Detect which cell encompasses the target text, then output its [X, Y] center coordinate. 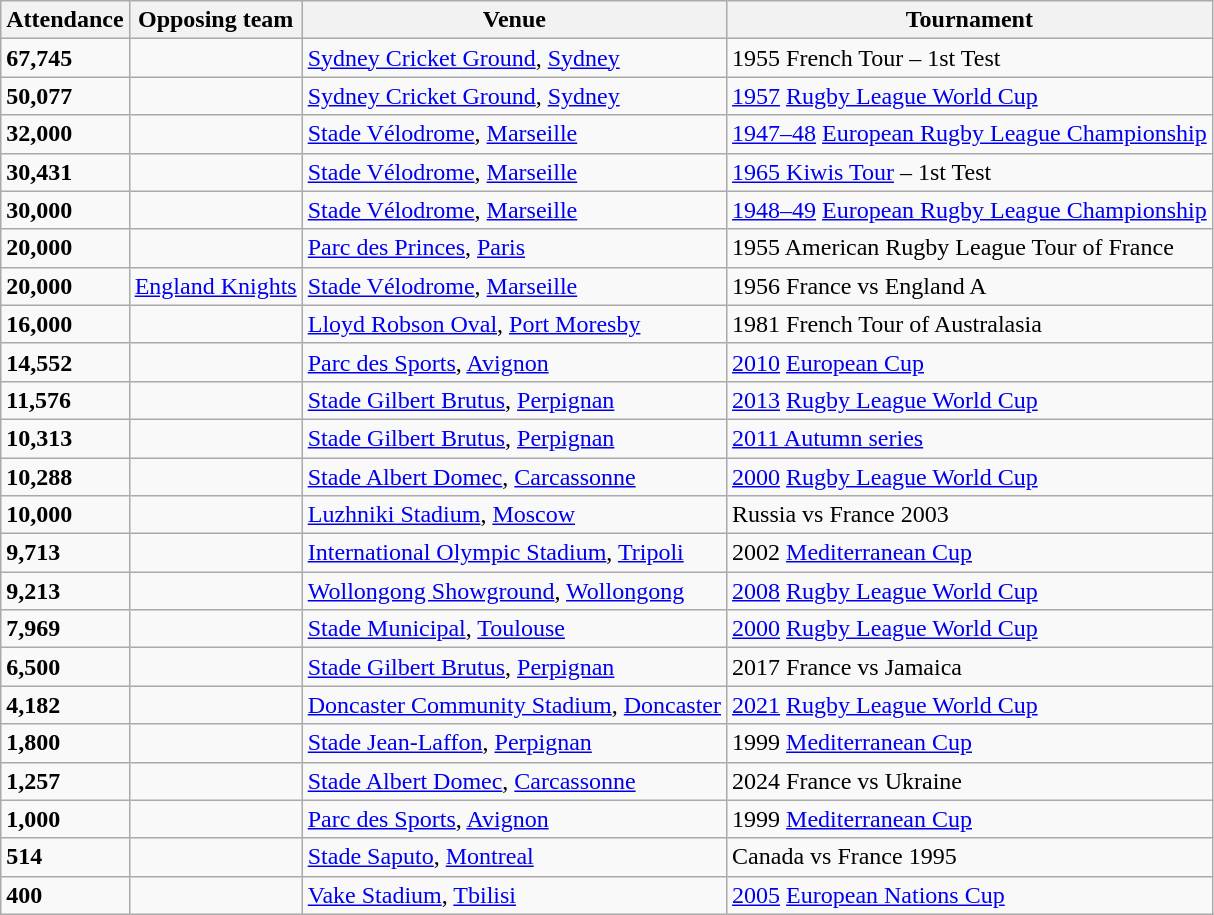
514 [65, 857]
Wollongong Showground, Wollongong [514, 591]
9,213 [65, 591]
1956 France vs England A [970, 286]
1955 American Rugby League Tour of France [970, 248]
Stade Jean-Laffon, Perpignan [514, 743]
2002 Mediterranean Cup [970, 553]
Venue [514, 20]
Tournament [970, 20]
1957 Rugby League World Cup [970, 96]
7,969 [65, 629]
Luzhniki Stadium, Moscow [514, 515]
2008 Rugby League World Cup [970, 591]
1948–49 European Rugby League Championship [970, 210]
Canada vs France 1995 [970, 857]
1,000 [65, 819]
International Olympic Stadium, Tripoli [514, 553]
2021 Rugby League World Cup [970, 705]
9,713 [65, 553]
16,000 [65, 324]
2013 Rugby League World Cup [970, 400]
Parc des Princes, Paris [514, 248]
Opposing team [216, 20]
10,288 [65, 477]
1955 French Tour – 1st Test [970, 58]
32,000 [65, 134]
1981 French Tour of Australasia [970, 324]
2017 France vs Jamaica [970, 667]
Stade Municipal, Toulouse [514, 629]
1,800 [65, 743]
2005 European Nations Cup [970, 895]
50,077 [65, 96]
2011 Autumn series [970, 438]
14,552 [65, 362]
2010 European Cup [970, 362]
6,500 [65, 667]
400 [65, 895]
4,182 [65, 705]
30,431 [65, 172]
Lloyd Robson Oval, Port Moresby [514, 324]
10,000 [65, 515]
30,000 [65, 210]
England Knights [216, 286]
1,257 [65, 781]
10,313 [65, 438]
Stade Saputo, Montreal [514, 857]
Attendance [65, 20]
1965 Kiwis Tour – 1st Test [970, 172]
67,745 [65, 58]
2024 France vs Ukraine [970, 781]
11,576 [65, 400]
Doncaster Community Stadium, Doncaster [514, 705]
Vake Stadium, Tbilisi [514, 895]
Russia vs France 2003 [970, 515]
1947–48 European Rugby League Championship [970, 134]
